Extract the [X, Y] coordinate from the center of the cell holding the provided text.  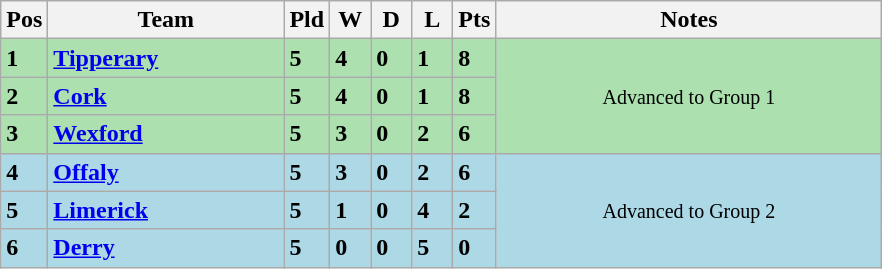
D [392, 20]
Team [166, 20]
Pld [307, 20]
Pos [24, 20]
W [350, 20]
Limerick [166, 210]
Pts [474, 20]
Derry [166, 248]
Offaly [166, 172]
Wexford [166, 134]
L [432, 20]
Tipperary [166, 58]
Notes [689, 20]
Cork [166, 96]
Advanced to Group 2 [689, 210]
Advanced to Group 1 [689, 96]
